Return the [x, y] coordinate for the center point of the cell that contains the specified text.  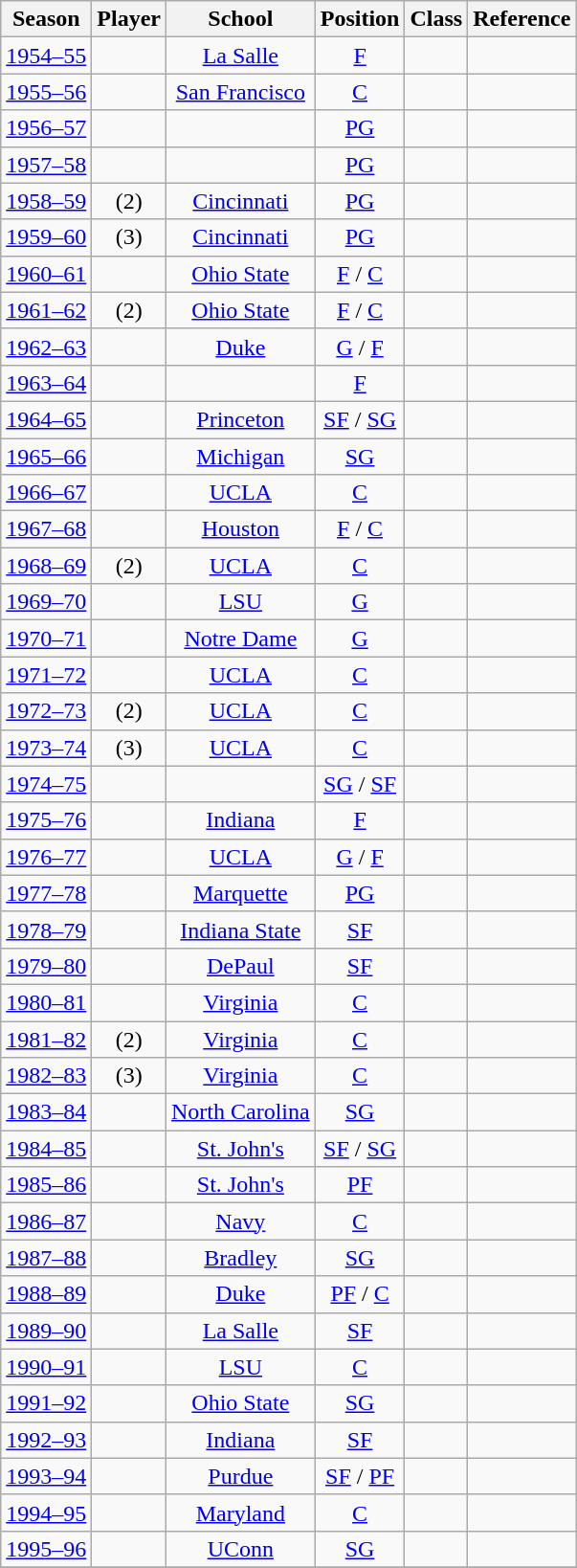
SG / SF [360, 784]
1983–84 [46, 1112]
PF [360, 1185]
1974–75 [46, 784]
1967–68 [46, 529]
1993–94 [46, 1476]
1962–63 [46, 347]
1963–64 [46, 383]
1966–67 [46, 493]
1969–70 [46, 602]
Purdue [241, 1476]
1965–66 [46, 457]
1975–76 [46, 820]
DePaul [241, 966]
PF / C [360, 1294]
1957–58 [46, 165]
1977–78 [46, 893]
1994–95 [46, 1512]
1980–81 [46, 1002]
Position [360, 19]
SF / PF [360, 1476]
1995–96 [46, 1549]
1985–86 [46, 1185]
Marquette [241, 893]
Season [46, 19]
1991–92 [46, 1403]
Player [129, 19]
1955–56 [46, 92]
Class [436, 19]
1972–73 [46, 711]
1987–88 [46, 1258]
Indiana State [241, 930]
San Francisco [241, 92]
School [241, 19]
North Carolina [241, 1112]
1982–83 [46, 1076]
1978–79 [46, 930]
1990–91 [46, 1367]
1964–65 [46, 419]
1959–60 [46, 237]
UConn [241, 1549]
1976–77 [46, 857]
1981–82 [46, 1039]
Houston [241, 529]
1960–61 [46, 274]
Navy [241, 1221]
1992–93 [46, 1440]
1954–55 [46, 56]
1989–90 [46, 1331]
1986–87 [46, 1221]
1979–80 [46, 966]
1961–62 [46, 310]
1984–85 [46, 1149]
1973–74 [46, 748]
1971–72 [46, 675]
1958–59 [46, 201]
Bradley [241, 1258]
1956–57 [46, 128]
1970–71 [46, 638]
Michigan [241, 457]
Maryland [241, 1512]
1988–89 [46, 1294]
Notre Dame [241, 638]
Princeton [241, 419]
Reference [522, 19]
1968–69 [46, 566]
